Extract the [X, Y] coordinate from the center of the cell holding the provided text.  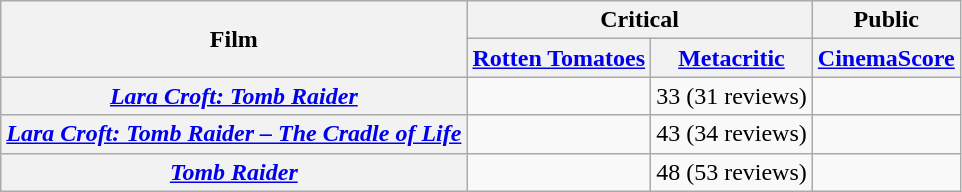
Tomb Raider [234, 172]
48 (53 reviews) [732, 172]
33 (31 reviews) [732, 96]
Lara Croft: Tomb Raider [234, 96]
43 (34 reviews) [732, 134]
Metacritic [732, 58]
Public [886, 20]
CinemaScore [886, 58]
Rotten Tomatoes [559, 58]
Film [234, 39]
Lara Croft: Tomb Raider – The Cradle of Life [234, 134]
Critical [640, 20]
